Find where the given text appears and provide that cell's center as (X, Y) coordinate. 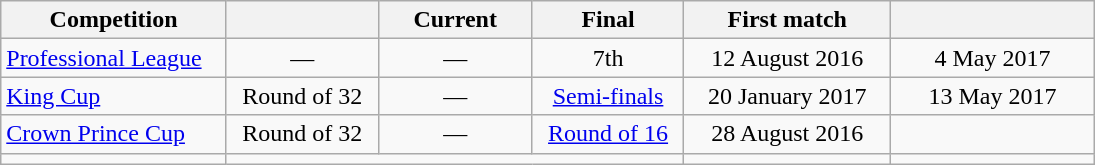
Round of 16 (608, 134)
Crown Prince Cup (114, 134)
7th (608, 58)
King Cup (114, 96)
28 August 2016 (788, 134)
4 May 2017 (993, 58)
Final (608, 20)
Current (455, 20)
Competition (114, 20)
12 August 2016 (788, 58)
13 May 2017 (993, 96)
20 January 2017 (788, 96)
First match (788, 20)
Semi-finals (608, 96)
Professional League (114, 58)
